Locate the cell with the specified text and output its (X, Y) center coordinate. 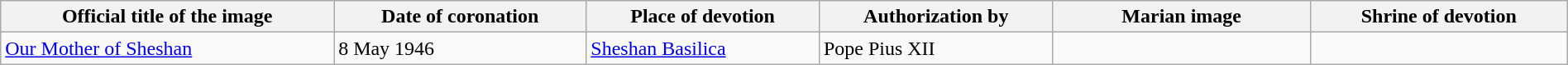
Marian image (1181, 17)
Shrine of devotion (1439, 17)
Place of devotion (703, 17)
Pope Pius XII (936, 48)
Date of coronation (460, 17)
Authorization by (936, 17)
8 May 1946 (460, 48)
Official title of the image (167, 17)
Our Mother of Sheshan (167, 48)
Sheshan Basilica (703, 48)
